Return the [x, y] coordinate for the center point of the cell that contains the specified text.  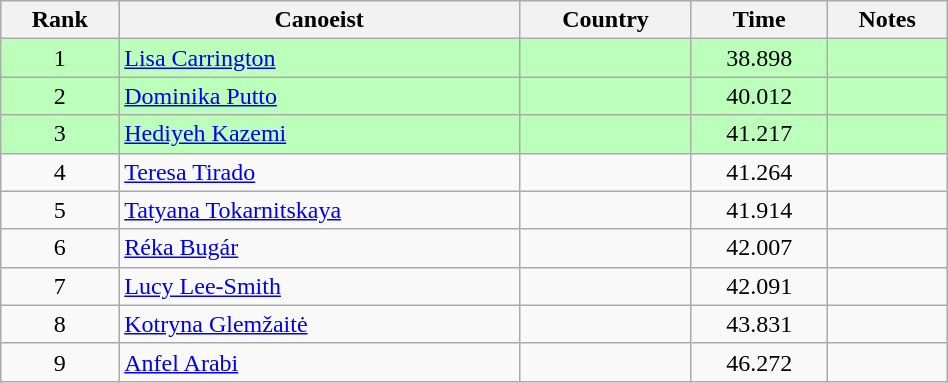
Tatyana Tokarnitskaya [320, 210]
Rank [60, 20]
6 [60, 248]
38.898 [759, 58]
41.217 [759, 134]
Lucy Lee-Smith [320, 286]
Réka Bugár [320, 248]
Teresa Tirado [320, 172]
8 [60, 324]
Dominika Putto [320, 96]
42.091 [759, 286]
Hediyeh Kazemi [320, 134]
Notes [887, 20]
7 [60, 286]
Lisa Carrington [320, 58]
5 [60, 210]
Time [759, 20]
Canoeist [320, 20]
Country [606, 20]
Anfel Arabi [320, 362]
1 [60, 58]
40.012 [759, 96]
41.914 [759, 210]
9 [60, 362]
2 [60, 96]
4 [60, 172]
43.831 [759, 324]
3 [60, 134]
41.264 [759, 172]
42.007 [759, 248]
Kotryna Glemžaitė [320, 324]
46.272 [759, 362]
